Identify which cell holds the provided text, then report its [x, y] central coordinate. 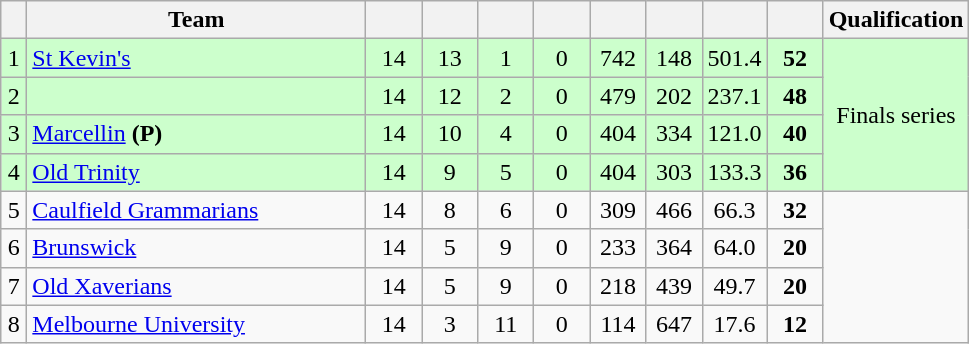
Melbourne University [196, 324]
Qualification [896, 20]
479 [618, 96]
303 [674, 172]
Team [196, 20]
64.0 [734, 248]
Old Xaverians [196, 286]
647 [674, 324]
334 [674, 134]
Finals series [896, 115]
Old Trinity [196, 172]
133.3 [734, 172]
52 [795, 58]
40 [795, 134]
13 [450, 58]
466 [674, 210]
49.7 [734, 286]
237.1 [734, 96]
233 [618, 248]
148 [674, 58]
48 [795, 96]
Marcellin (P) [196, 134]
742 [618, 58]
364 [674, 248]
36 [795, 172]
439 [674, 286]
St Kevin's [196, 58]
66.3 [734, 210]
11 [506, 324]
Brunswick [196, 248]
309 [618, 210]
32 [795, 210]
10 [450, 134]
202 [674, 96]
121.0 [734, 134]
7 [14, 286]
501.4 [734, 58]
17.6 [734, 324]
Caulfield Grammarians [196, 210]
218 [618, 286]
114 [618, 324]
